Search for the cell housing the specified text and yield its [x, y] center coordinate. 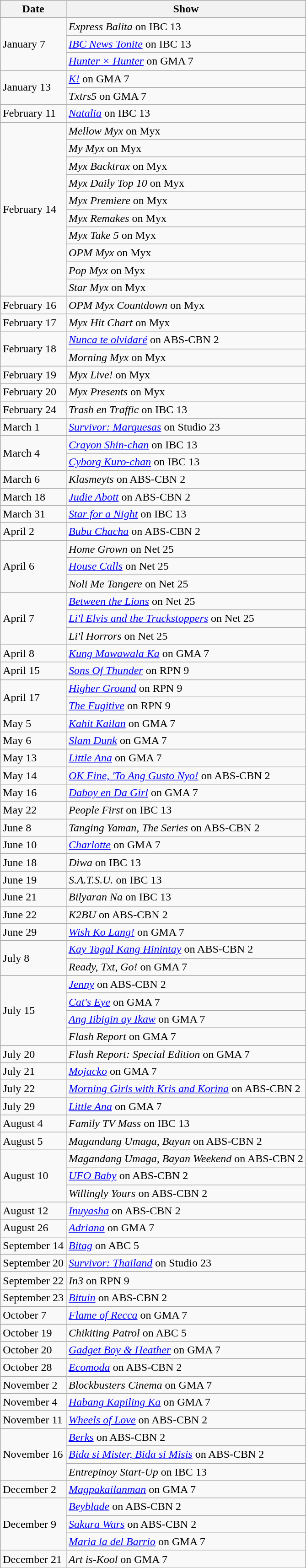
March 6 [33, 479]
November 4 [33, 1402]
Between the Lions on Net 25 [186, 601]
Li'l Elvis and the Truckstoppers on Net 25 [186, 619]
Mellow Myx on Myx [186, 131]
Morning Myx on Myx [186, 357]
IBC News Tonite on IBC 13 [186, 44]
August 26 [33, 1228]
August 4 [33, 1124]
Cyborg Kuro-chan on IBC 13 [186, 462]
July 20 [33, 1054]
June 8 [33, 828]
UFO Baby on ABS-CBN 2 [186, 1176]
May 6 [33, 740]
Mojacko on GMA 7 [186, 1072]
Flame of Recca on GMA 7 [186, 1315]
Ang Iibigin ay Ikaw on GMA 7 [186, 1019]
April 17 [33, 697]
Ecomoda on ABS-CBN 2 [186, 1368]
Maria la del Barrio on GMA 7 [186, 1541]
June 10 [33, 845]
Myx Backtrax on Myx [186, 166]
Kay Tagal Kang Hinintay on ABS-CBN 2 [186, 949]
Myx Live! on Myx [186, 375]
Berks on ABS-CBN 2 [186, 1437]
February 19 [33, 375]
January 7 [33, 44]
October 7 [33, 1315]
OPM Myx Countdown on Myx [186, 305]
May 14 [33, 776]
December 2 [33, 1489]
Express Balita on IBC 13 [186, 27]
July 21 [33, 1072]
Myx Remakes on Myx [186, 218]
February 16 [33, 305]
Wheels of Love on ABS-CBN 2 [186, 1420]
May 13 [33, 758]
Magpakailanman on GMA 7 [186, 1489]
Higher Ground on RPN 9 [186, 688]
People First on IBC 13 [186, 810]
Myx Take 5 on Myx [186, 236]
Star for a Night on IBC 13 [186, 514]
Chikiting Patrol on ABC 5 [186, 1333]
Survivor: Thailand on Studio 23 [186, 1263]
December 21 [33, 1559]
February 24 [33, 410]
February 11 [33, 113]
May 22 [33, 810]
Willingly Yours on ABS-CBN 2 [186, 1193]
October 20 [33, 1350]
S.A.T.S.U. on IBC 13 [186, 880]
Star Myx on Myx [186, 288]
Survivor: Marquesas on Studio 23 [186, 427]
Pop Myx on Myx [186, 270]
Show [186, 9]
Charlotte on GMA 7 [186, 845]
Habang Kapiling Ka on GMA 7 [186, 1402]
Txtrs5 on GMA 7 [186, 96]
Myx Premiere on Myx [186, 200]
Myx Hit Chart on Myx [186, 323]
Cat's Eye on GMA 7 [186, 1002]
Kahit Kailan on GMA 7 [186, 723]
June 19 [33, 880]
August 10 [33, 1176]
December 9 [33, 1524]
June 18 [33, 862]
Bilyaran Na on IBC 13 [186, 897]
Art is-Kool on GMA 7 [186, 1559]
Blockbusters Cinema on GMA 7 [186, 1385]
Magandang Umaga, Bayan Weekend on ABS-CBN 2 [186, 1158]
Daboy en Da Girl on GMA 7 [186, 793]
October 28 [33, 1368]
April 8 [33, 653]
November 2 [33, 1385]
June 29 [33, 932]
March 1 [33, 427]
April 6 [33, 566]
October 19 [33, 1333]
February 18 [33, 349]
Myx Presents on Myx [186, 392]
Entrepinoy Start-Up on IBC 13 [186, 1472]
Hunter × Hunter on GMA 7 [186, 61]
K! on GMA 7 [186, 79]
March 4 [33, 453]
Sons Of Thunder on RPN 9 [186, 671]
Magandang Umaga, Bayan on ABS-CBN 2 [186, 1141]
November 16 [33, 1455]
February 17 [33, 323]
April 2 [33, 532]
September 23 [33, 1298]
Myx Daily Top 10 on Myx [186, 183]
Home Grown on Net 25 [186, 549]
Noli Me Tangere on Net 25 [186, 584]
April 15 [33, 671]
May 16 [33, 793]
September 22 [33, 1280]
House Calls on Net 25 [186, 566]
June 21 [33, 897]
Kung Mawawala Ka on GMA 7 [186, 653]
My Myx on Myx [186, 148]
Jenny on ABS-CBN 2 [186, 984]
Bitag on ABC 5 [186, 1245]
March 18 [33, 496]
July 8 [33, 958]
July 29 [33, 1106]
Trash en Traffic on IBC 13 [186, 410]
Sakura Wars on ABS-CBN 2 [186, 1524]
OPM Myx on Myx [186, 253]
Crayon Shin-chan on IBC 13 [186, 444]
Slam Dunk on GMA 7 [186, 740]
August 5 [33, 1141]
Li'l Horrors on Net 25 [186, 636]
Date [33, 9]
September 14 [33, 1245]
The Fugitive on RPN 9 [186, 706]
April 7 [33, 619]
Flash Report on GMA 7 [186, 1036]
January 13 [33, 87]
Bubu Chacha on ABS-CBN 2 [186, 532]
March 31 [33, 514]
Inuyasha on ABS-CBN 2 [186, 1211]
November 11 [33, 1420]
Adriana on GMA 7 [186, 1228]
Wish Ko Lang! on GMA 7 [186, 932]
In3 on RPN 9 [186, 1280]
OK Fine, 'To Ang Gusto Nyo! on ABS-CBN 2 [186, 776]
K2BU on ABS-CBN 2 [186, 915]
Klasmeyts on ABS-CBN 2 [186, 479]
Flash Report: Special Edition on GMA 7 [186, 1054]
Tanging Yaman, The Series on ABS-CBN 2 [186, 828]
September 20 [33, 1263]
Natalia on IBC 13 [186, 113]
June 22 [33, 915]
Morning Girls with Kris and Korina on ABS-CBN 2 [186, 1089]
July 22 [33, 1089]
Nunca te olvidaré on ABS-CBN 2 [186, 340]
Ready, Txt, Go! on GMA 7 [186, 967]
February 14 [33, 210]
Family TV Mass on IBC 13 [186, 1124]
Gadget Boy & Heather on GMA 7 [186, 1350]
Bida si Mister, Bida si Misis on ABS-CBN 2 [186, 1455]
Judie Abott on ABS-CBN 2 [186, 496]
May 5 [33, 723]
Diwa on IBC 13 [186, 862]
February 20 [33, 392]
August 12 [33, 1211]
Bituin on ABS-CBN 2 [186, 1298]
July 15 [33, 1010]
Beyblade on ABS-CBN 2 [186, 1507]
